Output the [X, Y] coordinate of the center of the cell containing the given text.  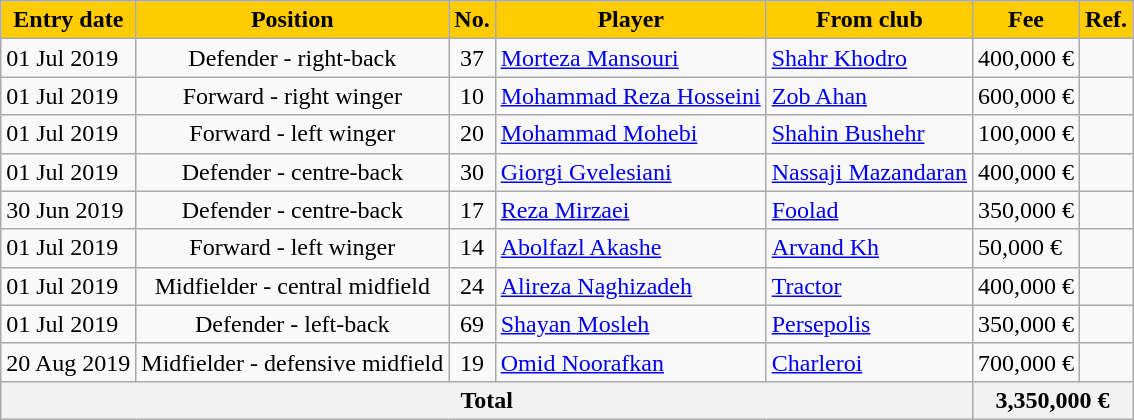
Midfielder - defensive midfield [292, 362]
Persepolis [869, 324]
Defender - right-back [292, 58]
100,000 € [1026, 134]
Total [487, 400]
20 [472, 134]
600,000 € [1026, 96]
Shahr Khodro [869, 58]
Player [630, 20]
Midfielder - central midfield [292, 286]
24 [472, 286]
Position [292, 20]
Entry date [68, 20]
Zob Ahan [869, 96]
Mohammad Reza Hosseini [630, 96]
Nassaji Mazandaran [869, 172]
Ref. [1106, 20]
20 Aug 2019 [68, 362]
Charleroi [869, 362]
Shahin Bushehr [869, 134]
3,350,000 € [1053, 400]
From club [869, 20]
Abolfazl Akashe [630, 248]
17 [472, 210]
Foolad [869, 210]
Alireza Naghizadeh [630, 286]
Shayan Mosleh [630, 324]
10 [472, 96]
Arvand Kh [869, 248]
700,000 € [1026, 362]
50,000 € [1026, 248]
37 [472, 58]
14 [472, 248]
Fee [1026, 20]
Omid Noorafkan [630, 362]
19 [472, 362]
30 Jun 2019 [68, 210]
Tractor [869, 286]
Reza Mirzaei [630, 210]
Giorgi Gvelesiani [630, 172]
Mohammad Mohebi [630, 134]
30 [472, 172]
69 [472, 324]
No. [472, 20]
Morteza Mansouri [630, 58]
Forward - right winger [292, 96]
Defender - left-back [292, 324]
